Capture the cell that displays the provided text and extract its (X, Y) central coordinate. 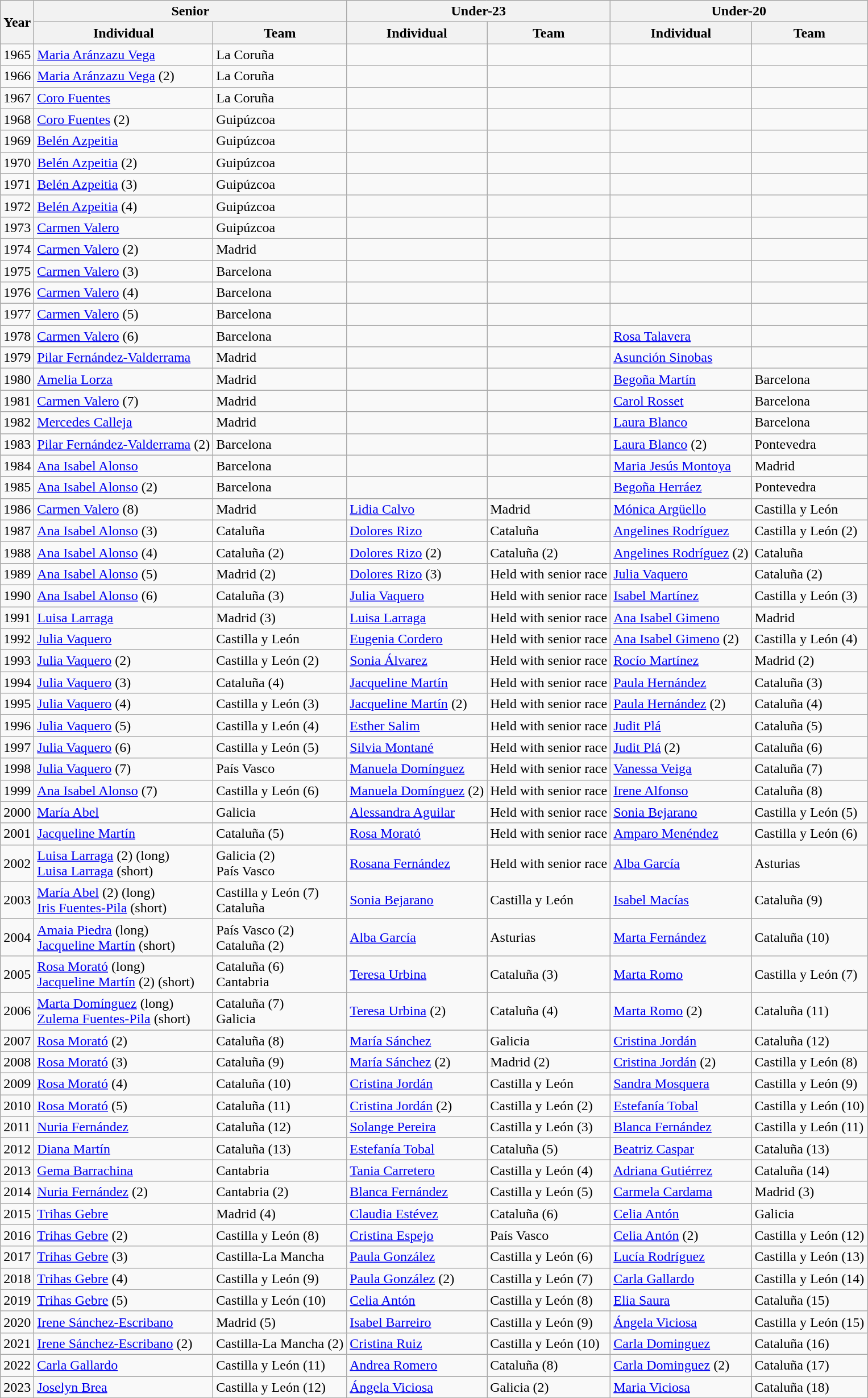
Carmen Valero (7) (124, 401)
Marta Fernández (681, 937)
Beatriz Caspar (681, 1149)
1996 (17, 726)
Rosa Morató (5) (124, 1106)
Carla Dominguez (2) (681, 1365)
1987 (17, 531)
Cantabria (280, 1170)
Cristina Ruiz (417, 1343)
María Abel (124, 812)
Cantabria (2) (280, 1192)
1989 (17, 574)
1972 (17, 206)
Amaia Piedra (long)Jacqueline Martín (short) (124, 937)
Galicia (2) (549, 1387)
2021 (17, 1343)
1990 (17, 595)
Castilla-La Mancha (2) (280, 1343)
País Vasco (2) Cataluña (2) (280, 937)
Amparo Menéndez (681, 834)
Rosa Morató (2) (124, 1040)
1997 (17, 747)
Paula Hernández (2) (681, 704)
2002 (17, 863)
Maria Aránzazu Vega (2) (124, 76)
Maria Aránzazu Vega (124, 55)
Julia Vaquero (7) (124, 769)
1995 (17, 704)
Joselyn Brea (124, 1387)
Ana Isabel Gimeno (2) (681, 639)
Irene Sánchez-Escribano (124, 1322)
1978 (17, 336)
2016 (17, 1235)
Julia Vaquero (5) (124, 726)
Castilla y León (13) (809, 1257)
Trihas Gebre (4) (124, 1279)
Elia Saura (681, 1300)
Marta Domínguez (long)Zulema Fuentes-Pila (short) (124, 1011)
Asunción Sinobas (681, 358)
Cataluña (14) (809, 1170)
Judit Plá (681, 726)
Ana Isabel Alonso (7) (124, 791)
1970 (17, 163)
2017 (17, 1257)
2020 (17, 1322)
Paula Hernández (681, 683)
Marta Romo (681, 974)
Rosa Talavera (681, 336)
Julia Vaquero (6) (124, 747)
Nuria Fernández (2) (124, 1192)
1981 (17, 401)
Carmen Valero (6) (124, 336)
Trihas Gebre (124, 1214)
Rosana Fernández (417, 863)
Andrea Romero (417, 1365)
Sandra Mosquera (681, 1084)
1982 (17, 423)
Carmen Valero (4) (124, 293)
Cataluña (16) (809, 1343)
Cataluña (7) (809, 769)
2011 (17, 1127)
1983 (17, 444)
1966 (17, 76)
Manuela Domínguez (2) (417, 791)
Rosa Morató (3) (124, 1062)
Isabel Barreiro (417, 1322)
Coro Fuentes (2) (124, 119)
Adriana Gutiérrez (681, 1170)
1991 (17, 617)
2007 (17, 1040)
1968 (17, 119)
2004 (17, 937)
Galicia (2) País Vasco (280, 863)
1993 (17, 661)
María Abel (2) (long)Iris Fuentes-Pila (short) (124, 900)
Carmen Valero (5) (124, 315)
Jacqueline Martín (2) (417, 704)
1998 (17, 769)
Castilla y León (7) Cataluña (280, 900)
Year (17, 22)
Begoña Martín (681, 379)
Gema Barrachina (124, 1170)
Dolores Rizo (417, 531)
2009 (17, 1084)
Cristina Espejo (417, 1235)
Cataluña (6) Cantabria (280, 974)
Carmela Cardama (681, 1192)
Carmen Valero (124, 228)
Paula González (2) (417, 1279)
Amelia Lorza (124, 379)
Lucía Rodríguez (681, 1257)
2014 (17, 1192)
Luisa Larraga (2) (long)Luisa Larraga (short) (124, 863)
Marta Romo (2) (681, 1011)
Lidia Calvo (417, 509)
Madrid (5) (280, 1322)
1979 (17, 358)
Belén Azpeitia (3) (124, 184)
Julia Vaquero (2) (124, 661)
2015 (17, 1214)
Cataluña (15) (809, 1300)
Irene Sánchez-Escribano (2) (124, 1343)
Ana Isabel Alonso (5) (124, 574)
Maria Viciosa (681, 1387)
1971 (17, 184)
Laura Blanco (681, 423)
1994 (17, 683)
1976 (17, 293)
Cataluña (18) (809, 1387)
1969 (17, 141)
Cataluña (7) Galicia (280, 1011)
María Sánchez (417, 1040)
Ana Isabel Alonso (2) (124, 487)
Under-23 (479, 11)
Laura Blanco (2) (681, 444)
Trihas Gebre (5) (124, 1300)
Sonia Álvarez (417, 661)
1986 (17, 509)
1974 (17, 249)
1992 (17, 639)
Carmen Valero (2) (124, 249)
Belén Azpeitia (2) (124, 163)
1985 (17, 487)
1965 (17, 55)
Ana Isabel Gimeno (681, 617)
Tania Carretero (417, 1170)
Ana Isabel Alonso (124, 466)
Solange Pereira (417, 1127)
Silvia Montané (417, 747)
2012 (17, 1149)
Carmen Valero (8) (124, 509)
Senior (190, 11)
2001 (17, 834)
Celia Antón (2) (681, 1235)
Coro Fuentes (124, 98)
Manuela Domínguez (417, 769)
Angelines Rodríguez (681, 531)
1967 (17, 98)
Trihas Gebre (2) (124, 1235)
Madrid (4) (280, 1214)
Alessandra Aguilar (417, 812)
Carla Dominguez (681, 1343)
Julia Vaquero (4) (124, 704)
Julia Vaquero (3) (124, 683)
1984 (17, 466)
Ana Isabel Alonso (4) (124, 552)
1975 (17, 271)
Pilar Fernández-Valderrama (124, 358)
Claudia Estévez (417, 1214)
2000 (17, 812)
Maria Jesús Montoya (681, 466)
Paula González (417, 1257)
Esther Salim (417, 726)
2018 (17, 1279)
Rocío Martínez (681, 661)
2013 (17, 1170)
Judit Plá (2) (681, 747)
Angelines Rodríguez (2) (681, 552)
Ana Isabel Alonso (3) (124, 531)
Rosa Morató (long)Jacqueline Martín (2) (short) (124, 974)
Castilla y León (14) (809, 1279)
Mercedes Calleja (124, 423)
Eugenia Cordero (417, 639)
2010 (17, 1106)
2006 (17, 1011)
2019 (17, 1300)
Isabel Martínez (681, 595)
Diana Martín (124, 1149)
Teresa Urbina (417, 974)
1988 (17, 552)
2023 (17, 1387)
Dolores Rizo (3) (417, 574)
Carol Rosset (681, 401)
1973 (17, 228)
2005 (17, 974)
2022 (17, 1365)
Carmen Valero (3) (124, 271)
Belén Azpeitia (4) (124, 206)
Begoña Herráez (681, 487)
1980 (17, 379)
2008 (17, 1062)
Cataluña (17) (809, 1365)
Teresa Urbina (2) (417, 1011)
Isabel Macías (681, 900)
Rosa Morató (417, 834)
2003 (17, 900)
Under-20 (739, 11)
Vanessa Veiga (681, 769)
Mónica Argüello (681, 509)
Castilla y León (15) (809, 1322)
Irene Alfonso (681, 791)
1977 (17, 315)
Belén Azpeitia (124, 141)
Nuria Fernández (124, 1127)
Pilar Fernández-Valderrama (2) (124, 444)
Castilla-La Mancha (280, 1257)
Dolores Rizo (2) (417, 552)
Ana Isabel Alonso (6) (124, 595)
María Sánchez (2) (417, 1062)
Rosa Morató (4) (124, 1084)
1999 (17, 791)
Trihas Gebre (3) (124, 1257)
